Identify which cell holds the provided text, then report its (X, Y) central coordinate. 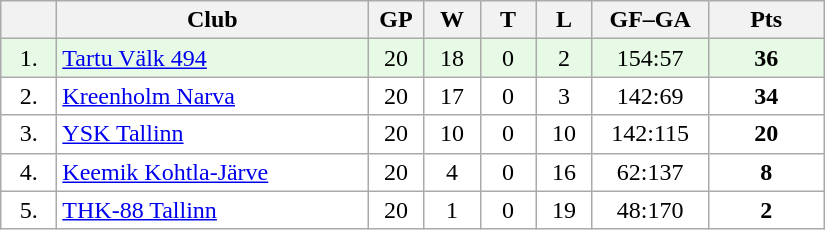
GF–GA (650, 20)
THK-88 Tallinn (212, 210)
4. (29, 172)
142:69 (650, 96)
18 (452, 58)
2. (29, 96)
34 (766, 96)
L (564, 20)
Tartu Välk 494 (212, 58)
19 (564, 210)
GP (396, 20)
17 (452, 96)
36 (766, 58)
1 (452, 210)
48:170 (650, 210)
3 (564, 96)
8 (766, 172)
Club (212, 20)
4 (452, 172)
3. (29, 134)
16 (564, 172)
YSK Tallinn (212, 134)
142:115 (650, 134)
T (508, 20)
62:137 (650, 172)
W (452, 20)
5. (29, 210)
Kreenholm Narva (212, 96)
154:57 (650, 58)
Keemik Kohtla-Järve (212, 172)
1. (29, 58)
Pts (766, 20)
